Identify which cell holds the provided text, then report its (x, y) central coordinate. 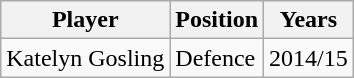
Defence (217, 58)
Position (217, 20)
Years (309, 20)
Katelyn Gosling (86, 58)
Player (86, 20)
2014/15 (309, 58)
